Search for the cell housing the specified text and yield its [x, y] center coordinate. 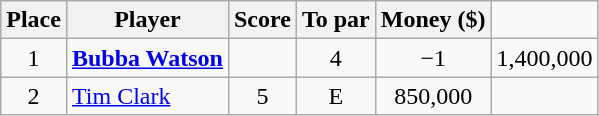
850,000 [433, 96]
1 [34, 58]
5 [262, 96]
Score [262, 20]
−1 [433, 58]
4 [336, 58]
Money ($) [433, 20]
Player [147, 20]
2 [34, 96]
Place [34, 20]
E [336, 96]
To par [336, 20]
1,400,000 [544, 58]
Tim Clark [147, 96]
Bubba Watson [147, 58]
